From the cell containing the given text, extract its center point as [x, y] coordinate. 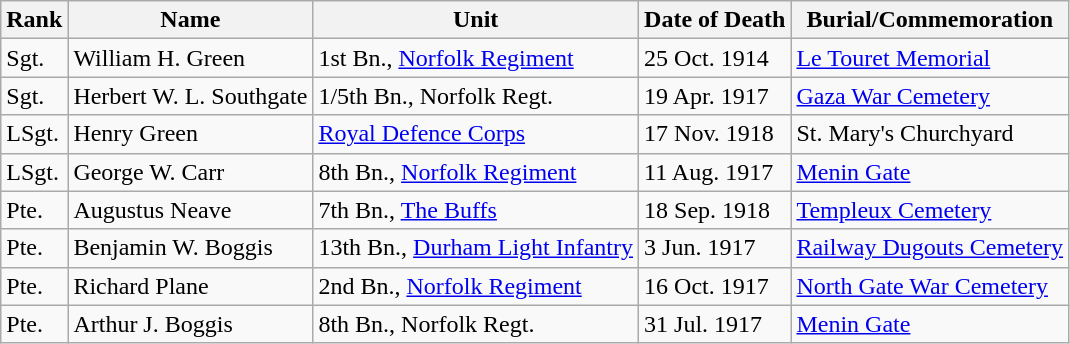
Burial/Commemoration [930, 20]
1/5th Bn., Norfolk Regt. [476, 96]
18 Sep. 1918 [715, 210]
Arthur J. Boggis [190, 324]
Gaza War Cemetery [930, 96]
Date of Death [715, 20]
17 Nov. 1918 [715, 134]
25 Oct. 1914 [715, 58]
Benjamin W. Boggis [190, 248]
Templeux Cemetery [930, 210]
Unit [476, 20]
George W. Carr [190, 172]
16 Oct. 1917 [715, 286]
Henry Green [190, 134]
Le Touret Memorial [930, 58]
13th Bn., Durham Light Infantry [476, 248]
3 Jun. 1917 [715, 248]
8th Bn., Norfolk Regiment [476, 172]
2nd Bn., Norfolk Regiment [476, 286]
Royal Defence Corps [476, 134]
31 Jul. 1917 [715, 324]
7th Bn., The Buffs [476, 210]
8th Bn., Norfolk Regt. [476, 324]
Richard Plane [190, 286]
William H. Green [190, 58]
1st Bn., Norfolk Regiment [476, 58]
Name [190, 20]
19 Apr. 1917 [715, 96]
Rank [34, 20]
St. Mary's Churchyard [930, 134]
11 Aug. 1917 [715, 172]
Augustus Neave [190, 210]
North Gate War Cemetery [930, 286]
Railway Dugouts Cemetery [930, 248]
Herbert W. L. Southgate [190, 96]
